Pinpoint the cell where the given text exists, returning its [x, y] midpoint coordinate. 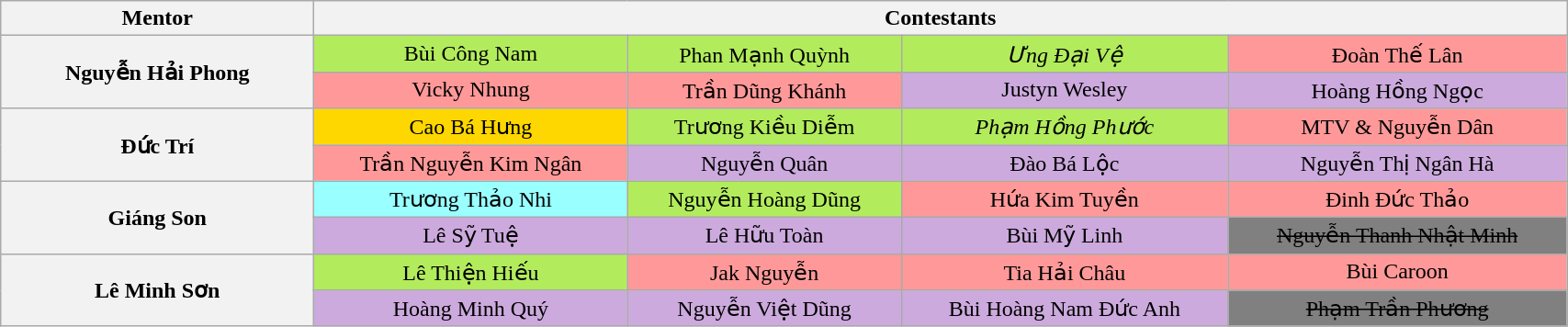
Tia Hải Châu [1065, 272]
Contestants [941, 18]
Bùi Công Nam [470, 54]
MTV & Nguyễn Dân [1398, 127]
Trần Nguyễn Kim Ngân [470, 163]
Justyn Wesley [1065, 90]
Đức Trí [158, 145]
Đinh Đức Thảo [1398, 199]
Ưng Đại Vệ [1065, 54]
Hoàng Minh Quý [470, 309]
Lê Minh Sơn [158, 290]
Vicky Nhung [470, 90]
Trương Kiều Diễm [764, 127]
Lê Hữu Toàn [764, 236]
Mentor [158, 18]
Trần Dũng Khánh [764, 90]
Lê Thiện Hiếu [470, 272]
Giáng Son [158, 217]
Hứa Kim Tuyền [1065, 199]
Bùi Hoàng Nam Đức Anh [1065, 309]
Đào Bá Lộc [1065, 163]
Cao Bá Hưng [470, 127]
Hoàng Hồng Ngọc [1398, 90]
Bùi Caroon [1398, 272]
Nguyễn Thanh Nhật Minh [1398, 236]
Bùi Mỹ Linh [1065, 236]
Lê Sỹ Tuệ [470, 236]
Nguyễn Hải Phong [158, 72]
Phạm Hồng Phước [1065, 127]
Trương Thảo Nhi [470, 199]
Phạm Trần Phương [1398, 309]
Nguyễn Việt Dũng [764, 309]
Nguyễn Hoàng Dũng [764, 199]
Nguyễn Thị Ngân Hà [1398, 163]
Phan Mạnh Quỳnh [764, 54]
Jak Nguyễn [764, 272]
Nguyễn Quân [764, 163]
Đoàn Thế Lân [1398, 54]
